Provide the (X, Y) coordinate of the cell's center where the given text is located.  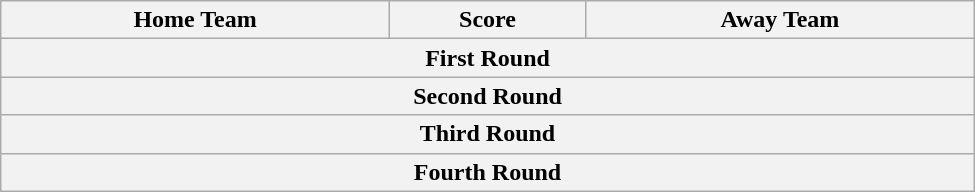
Fourth Round (488, 172)
Second Round (488, 96)
First Round (488, 58)
Third Round (488, 134)
Home Team (196, 20)
Away Team (780, 20)
Score (487, 20)
